Scan for the cell matching the given text and deliver its (X, Y) coordinate at center. 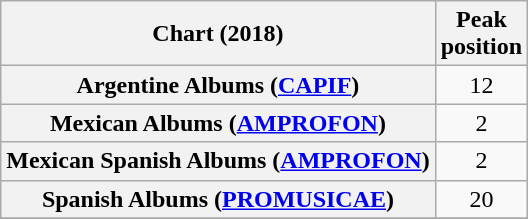
Mexican Spanish Albums (AMPROFON) (218, 161)
12 (481, 85)
20 (481, 199)
Mexican Albums (AMPROFON) (218, 123)
Chart (2018) (218, 34)
Spanish Albums (PROMUSICAE) (218, 199)
Argentine Albums (CAPIF) (218, 85)
Peak position (481, 34)
